Extract the [X, Y] coordinate from the center of the cell holding the provided text.  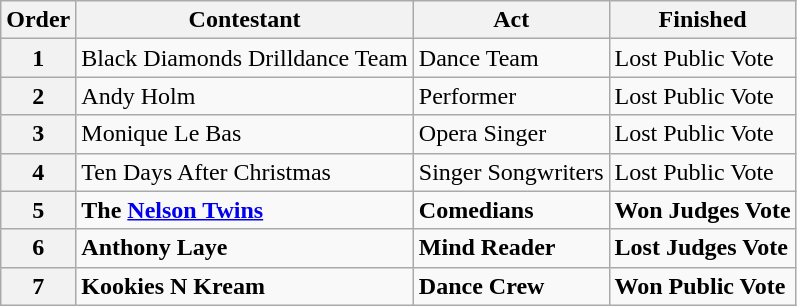
Comedians [511, 210]
Won Public Vote [702, 286]
Singer Songwriters [511, 172]
Ten Days After Christmas [245, 172]
Kookies N Kream [245, 286]
6 [38, 248]
Act [511, 20]
The Nelson Twins [245, 210]
Dance Team [511, 58]
Contestant [245, 20]
Won Judges Vote [702, 210]
7 [38, 286]
Black Diamonds Drilldance Team [245, 58]
Andy Holm [245, 96]
Mind Reader [511, 248]
Opera Singer [511, 134]
Dance Crew [511, 286]
3 [38, 134]
1 [38, 58]
Lost Judges Vote [702, 248]
2 [38, 96]
Monique Le Bas [245, 134]
5 [38, 210]
Order [38, 20]
Performer [511, 96]
Finished [702, 20]
Anthony Laye [245, 248]
4 [38, 172]
